Extract the (x, y) coordinate from the center of the cell holding the provided text.  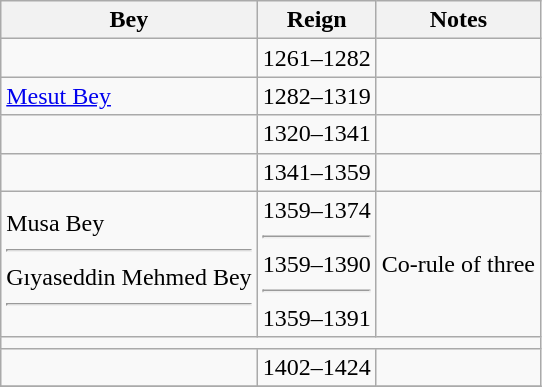
1402–1424 (316, 367)
Notes (458, 20)
1359–1374 1359–1390 1359–1391 (316, 264)
Mesut Bey (129, 96)
1341–1359 (316, 172)
1261–1282 (316, 58)
1320–1341 (316, 134)
1282–1319 (316, 96)
Co-rule of three (458, 264)
Reign (316, 20)
Bey (129, 20)
Musa Bey Gıyaseddin Mehmed Bey (129, 264)
